Locate the cell with the specified text and output its [x, y] center coordinate. 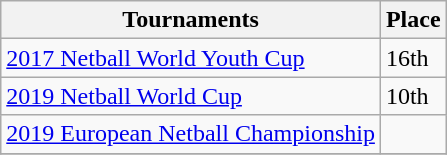
16th [413, 58]
2019 European Netball Championship [191, 134]
2019 Netball World Cup [191, 96]
2017 Netball World Youth Cup [191, 58]
Place [413, 20]
10th [413, 96]
Tournaments [191, 20]
